Find where the given text appears and provide that cell's center as [x, y] coordinate. 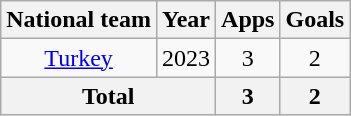
Goals [315, 20]
Apps [248, 20]
National team [79, 20]
Year [186, 20]
Turkey [79, 58]
Total [108, 96]
2023 [186, 58]
